Determine the [X, Y] coordinate at the center of the cell enclosing the given text.  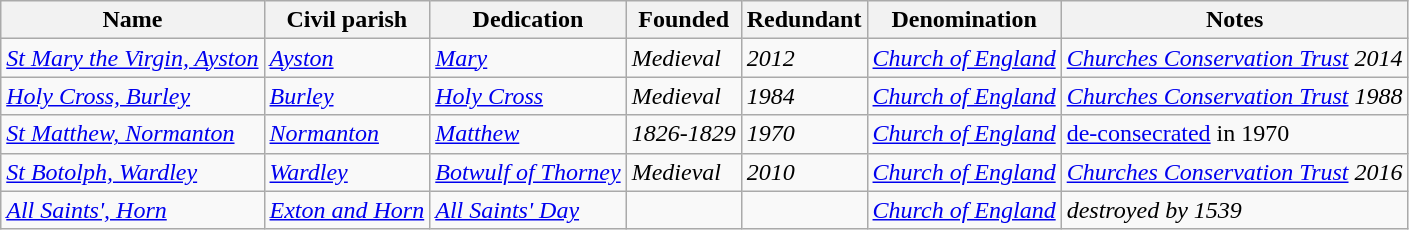
Churches Conservation Trust 2016 [1234, 172]
Normanton [347, 134]
Ayston [347, 58]
Matthew [528, 134]
Holy Cross, Burley [132, 96]
Civil parish [347, 20]
destroyed by 1539 [1234, 210]
Botwulf of Thorney [528, 172]
Founded [684, 20]
Name [132, 20]
All Saints' Day [528, 210]
St Mary the Virgin, Ayston [132, 58]
Churches Conservation Trust 1988 [1234, 96]
St Botolph, Wardley [132, 172]
de-consecrated in 1970 [1234, 134]
Denomination [964, 20]
2010 [804, 172]
Mary [528, 58]
Churches Conservation Trust 2014 [1234, 58]
Redundant [804, 20]
Notes [1234, 20]
1970 [804, 134]
All Saints', Horn [132, 210]
Wardley [347, 172]
Holy Cross [528, 96]
2012 [804, 58]
Burley [347, 96]
St Matthew, Normanton [132, 134]
Exton and Horn [347, 210]
1984 [804, 96]
Dedication [528, 20]
1826-1829 [684, 134]
